Identify which cell holds the provided text, then report its (x, y) central coordinate. 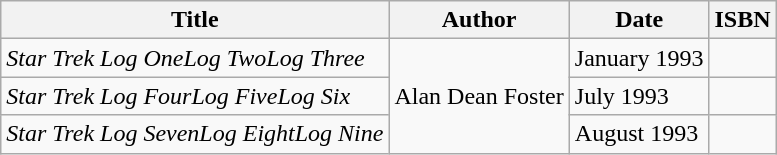
Star Trek Log SevenLog EightLog Nine (195, 134)
Star Trek Log OneLog TwoLog Three (195, 58)
Star Trek Log FourLog FiveLog Six (195, 96)
August 1993 (639, 134)
January 1993 (639, 58)
ISBN (742, 20)
Date (639, 20)
Alan Dean Foster (479, 96)
Title (195, 20)
Author (479, 20)
July 1993 (639, 96)
